Return (X, Y) of the center of cell containing provided text 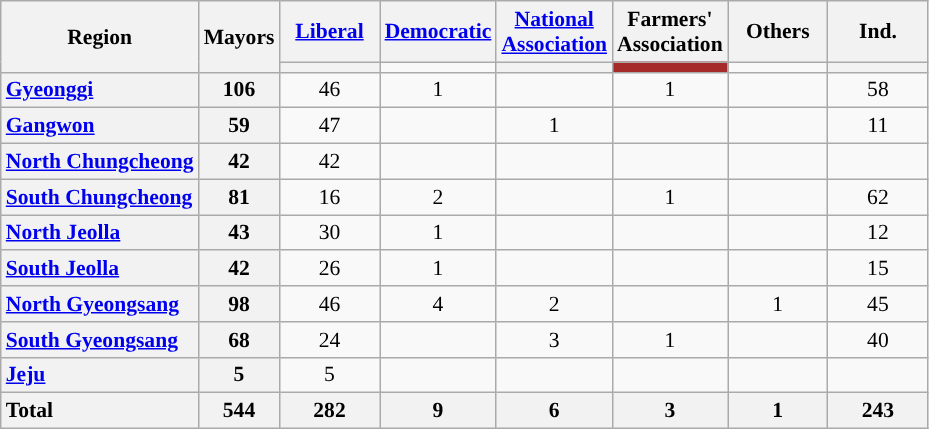
Democratic (438, 32)
6 (554, 411)
98 (240, 304)
58 (878, 90)
South Jeolla (100, 269)
544 (240, 411)
24 (329, 340)
Mayors (240, 36)
106 (240, 90)
4 (438, 304)
62 (878, 197)
16 (329, 197)
26 (329, 269)
81 (240, 197)
North Jeolla (100, 233)
40 (878, 340)
Jeju (100, 375)
North Gyeongsang (100, 304)
30 (329, 233)
Total (100, 411)
12 (878, 233)
Farmers' Association (670, 32)
Liberal (329, 32)
Gangwon (100, 126)
Others (778, 32)
68 (240, 340)
9 (438, 411)
243 (878, 411)
45 (878, 304)
15 (878, 269)
47 (329, 126)
11 (878, 126)
43 (240, 233)
Ind. (878, 32)
North Chungcheong (100, 162)
Region (100, 36)
South Chungcheong (100, 197)
National Association (554, 32)
59 (240, 126)
Gyeonggi (100, 90)
South Gyeongsang (100, 340)
282 (329, 411)
